Scan for the cell matching the given text and deliver its [x, y] coordinate at center. 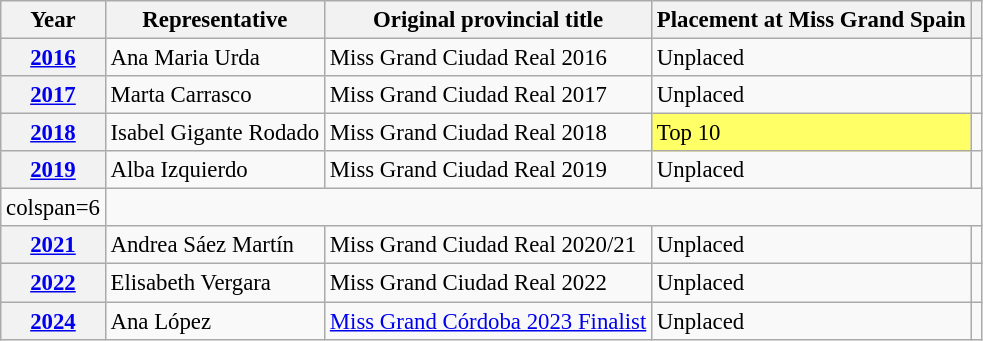
Ana López [214, 321]
Miss Grand Ciudad Real 2022 [488, 283]
2021 [53, 245]
2018 [53, 133]
Alba Izquierdo [214, 170]
Miss Grand Ciudad Real 2018 [488, 133]
Miss Grand Ciudad Real 2017 [488, 95]
Ana Maria Urda [214, 58]
Elisabeth Vergara [214, 283]
Original provincial title [488, 20]
Year [53, 20]
Miss Grand Ciudad Real 2020/21 [488, 245]
2017 [53, 95]
2019 [53, 170]
Isabel Gigante Rodado [214, 133]
2024 [53, 321]
Top 10 [812, 133]
2022 [53, 283]
colspan=6 [53, 208]
Miss Grand Córdoba 2023 Finalist [488, 321]
Placement at Miss Grand Spain [812, 20]
Representative [214, 20]
Miss Grand Ciudad Real 2019 [488, 170]
Andrea Sáez Martín [214, 245]
Marta Carrasco [214, 95]
2016 [53, 58]
Miss Grand Ciudad Real 2016 [488, 58]
